For the text-containing cell, return its midpoint in [x, y] coordinate format. 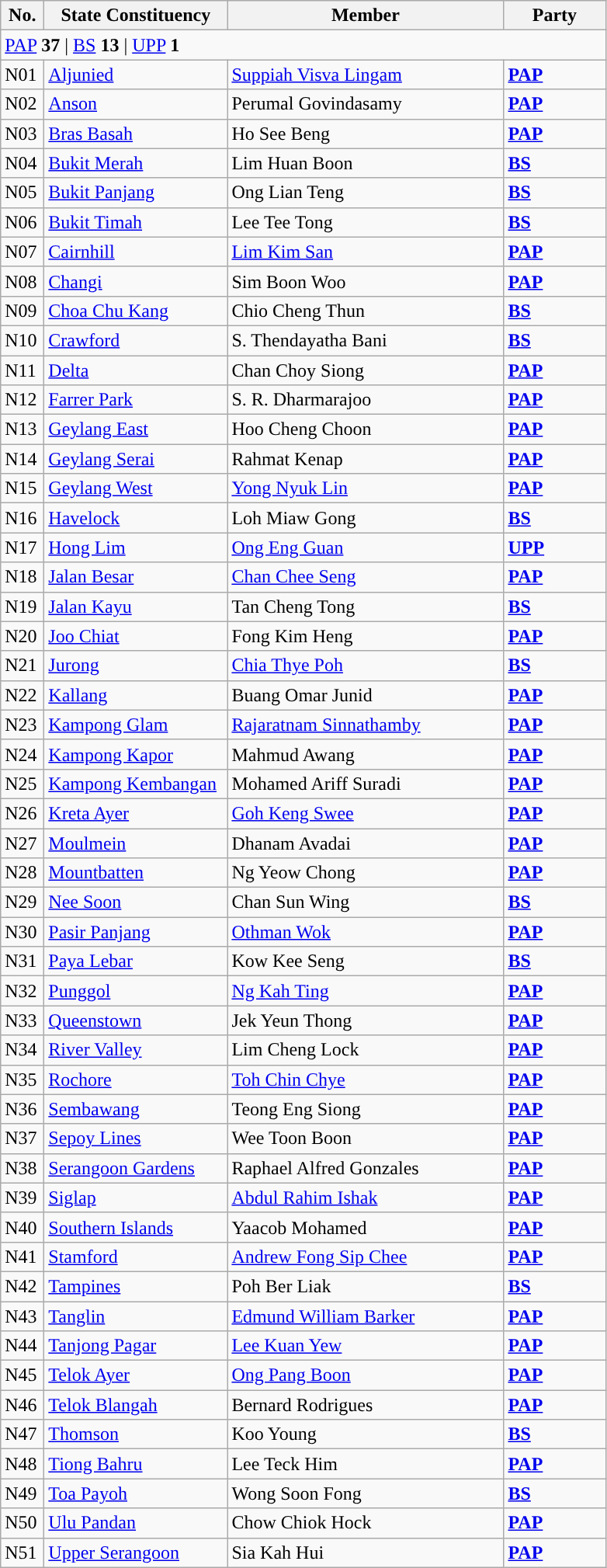
Jek Yeun Thong [366, 1020]
N17 [23, 548]
Punggol [136, 991]
Mahmud Awang [366, 754]
N36 [23, 1109]
N44 [23, 1346]
Rahmat Kenap [366, 459]
N47 [23, 1434]
N21 [23, 666]
Abdul Rahim Ishak [366, 1198]
River Valley [136, 1050]
Kampong Kembangan [136, 784]
Dhanam Avadai [366, 843]
N33 [23, 1020]
Southern Islands [136, 1227]
N39 [23, 1198]
N07 [23, 252]
Bernard Rodrigues [366, 1405]
Toh Chin Chye [366, 1080]
Mohamed Ariff Suradi [366, 784]
Ong Lian Teng [366, 193]
Bukit Panjang [136, 193]
Upper Serangoon [136, 1552]
Poh Ber Liak [366, 1286]
N46 [23, 1405]
Chio Cheng Thun [366, 311]
N24 [23, 754]
N10 [23, 340]
Fong Kim Heng [366, 636]
UPP [554, 548]
Mountbatten [136, 873]
Joo Chiat [136, 636]
Thomson [136, 1434]
Andrew Fong Sip Chee [366, 1257]
Lee Tee Tong [366, 222]
N16 [23, 518]
Raphael Alfred Gonzales [366, 1168]
N08 [23, 281]
N51 [23, 1552]
N06 [23, 222]
N34 [23, 1050]
Geylang Serai [136, 459]
Edmund William Barker [366, 1316]
Bukit Merah [136, 163]
N48 [23, 1464]
Choa Chu Kang [136, 311]
State Constituency [136, 16]
N38 [23, 1168]
Othman Wok [366, 932]
N22 [23, 695]
No. [23, 16]
N43 [23, 1316]
Chia Thye Poh [366, 666]
Rajaratnam Sinnathamby [366, 725]
N29 [23, 902]
Crawford [136, 340]
N04 [23, 163]
N19 [23, 607]
Member [366, 16]
Toa Payoh [136, 1493]
Chan Chee Seng [366, 577]
Ong Eng Guan [366, 548]
Tan Cheng Tong [366, 607]
Jurong [136, 666]
Queenstown [136, 1020]
Kallang [136, 695]
Bukit Timah [136, 222]
Jalan Besar [136, 577]
Lim Cheng Lock [366, 1050]
Telok Ayer [136, 1375]
Chan Sun Wing [366, 902]
N45 [23, 1375]
N15 [23, 488]
N30 [23, 932]
Perumal Govindasamy [366, 104]
N12 [23, 400]
Telok Blangah [136, 1405]
Sim Boon Woo [366, 281]
N14 [23, 459]
Hong Lim [136, 548]
Sepoy Lines [136, 1139]
N32 [23, 991]
N23 [23, 725]
Ong Pang Boon [366, 1375]
N42 [23, 1286]
Wong Soon Fong [366, 1493]
N18 [23, 577]
Lim Huan Boon [366, 163]
Rochore [136, 1080]
Ho See Beng [366, 134]
Changi [136, 281]
N05 [23, 193]
Tanjong Pagar [136, 1346]
N50 [23, 1523]
N20 [23, 636]
Kreta Ayer [136, 813]
Ng Yeow Chong [366, 873]
N11 [23, 370]
N01 [23, 75]
Havelock [136, 518]
N28 [23, 873]
N25 [23, 784]
Chan Choy Siong [366, 370]
Chow Chiok Hock [366, 1523]
Geylang East [136, 429]
S. Thendayatha Bani [366, 340]
Tampines [136, 1286]
Ulu Pandan [136, 1523]
Jalan Kayu [136, 607]
PAP 37 | BS 13 | UPP 1 [303, 45]
Party [554, 16]
Koo Young [366, 1434]
Anson [136, 104]
Stamford [136, 1257]
N40 [23, 1227]
Buang Omar Junid [366, 695]
Cairnhill [136, 252]
Pasir Panjang [136, 932]
N35 [23, 1080]
Paya Lebar [136, 961]
Sia Kah Hui [366, 1552]
N03 [23, 134]
N37 [23, 1139]
Hoo Cheng Choon [366, 429]
Wee Toon Boon [366, 1139]
Siglap [136, 1198]
N02 [23, 104]
Moulmein [136, 843]
Lee Kuan Yew [366, 1346]
S. R. Dharmarajoo [366, 400]
Lee Teck Him [366, 1464]
Sembawang [136, 1109]
Geylang West [136, 488]
Delta [136, 370]
N31 [23, 961]
Kampong Kapor [136, 754]
Teong Eng Siong [366, 1109]
Suppiah Visva Lingam [366, 75]
N49 [23, 1493]
Serangoon Gardens [136, 1168]
Kow Kee Seng [366, 961]
Goh Keng Swee [366, 813]
N26 [23, 813]
Farrer Park [136, 400]
Yong Nyuk Lin [366, 488]
N13 [23, 429]
Lim Kim San [366, 252]
Nee Soon [136, 902]
N27 [23, 843]
N09 [23, 311]
Tiong Bahru [136, 1464]
Tanglin [136, 1316]
Bras Basah [136, 134]
Kampong Glam [136, 725]
Ng Kah Ting [366, 991]
Aljunied [136, 75]
Yaacob Mohamed [366, 1227]
Loh Miaw Gong [366, 518]
N41 [23, 1257]
